Output the (x, y) coordinate of the center of the cell containing the given text.  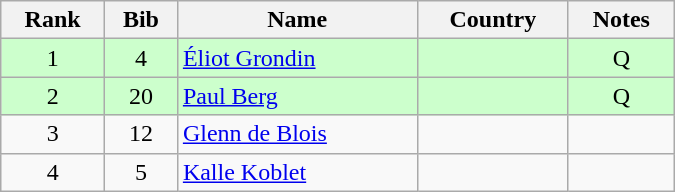
Country (492, 20)
3 (53, 134)
12 (142, 134)
Rank (53, 20)
20 (142, 96)
1 (53, 58)
2 (53, 96)
Name (297, 20)
Paul Berg (297, 96)
Kalle Koblet (297, 172)
5 (142, 172)
Glenn de Blois (297, 134)
Éliot Grondin (297, 58)
Notes (621, 20)
Bib (142, 20)
